Locate the cell with the specified text and output its (x, y) center coordinate. 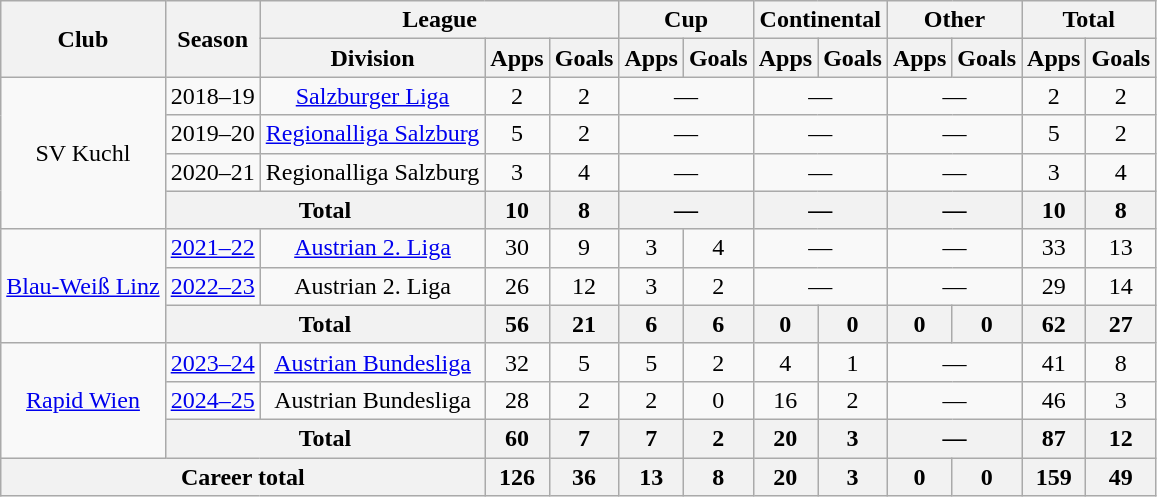
Blau-Weiß Linz (83, 286)
30 (517, 248)
62 (1054, 324)
27 (1121, 324)
126 (517, 477)
14 (1121, 286)
1 (853, 362)
Rapid Wien (83, 400)
33 (1054, 248)
159 (1054, 477)
2021–22 (212, 248)
Career total (243, 477)
Salzburger Liga (372, 96)
32 (517, 362)
36 (584, 477)
2020–21 (212, 172)
16 (785, 400)
87 (1054, 438)
Cup (686, 20)
26 (517, 286)
28 (517, 400)
60 (517, 438)
21 (584, 324)
SV Kuchl (83, 153)
League (440, 20)
29 (1054, 286)
Season (212, 39)
46 (1054, 400)
2019–20 (212, 134)
2023–24 (212, 362)
41 (1054, 362)
2022–23 (212, 286)
Continental (820, 20)
9 (584, 248)
2024–25 (212, 400)
2018–19 (212, 96)
Club (83, 39)
Division (372, 58)
56 (517, 324)
Other (954, 20)
49 (1121, 477)
